Determine the [x, y] coordinate at the center of the cell enclosing the given text.  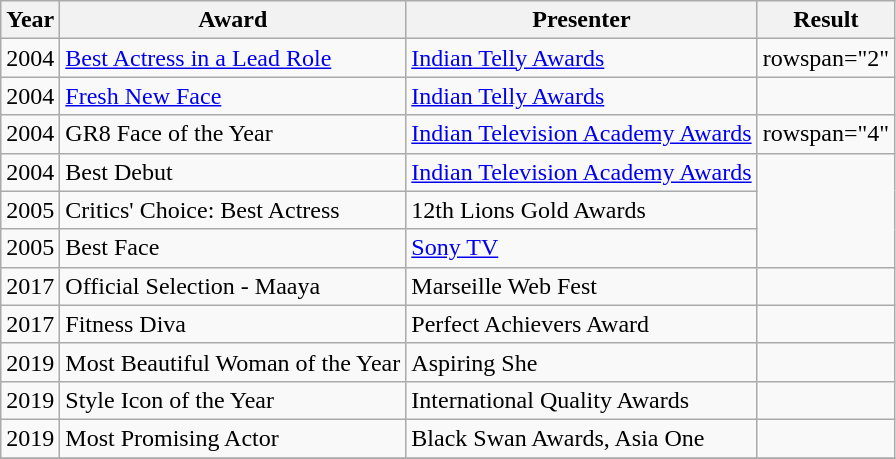
Official Selection - Maaya [233, 286]
Best Debut [233, 172]
Critics' Choice: Best Actress [233, 210]
rowspan="2" [826, 58]
Marseille Web Fest [582, 286]
Award [233, 20]
Best Actress in a Lead Role [233, 58]
Black Swan Awards, Asia One [582, 438]
Aspiring She [582, 362]
Most Beautiful Woman of the Year [233, 362]
Fresh New Face [233, 96]
Result [826, 20]
12th Lions Gold Awards [582, 210]
rowspan="4" [826, 134]
Perfect Achievers Award [582, 324]
Most Promising Actor [233, 438]
GR8 Face of the Year [233, 134]
International Quality Awards [582, 400]
Sony TV [582, 248]
Fitness Diva [233, 324]
Style Icon of the Year [233, 400]
Year [30, 20]
Presenter [582, 20]
Best Face [233, 248]
